Search for the cell housing the specified text and yield its [x, y] center coordinate. 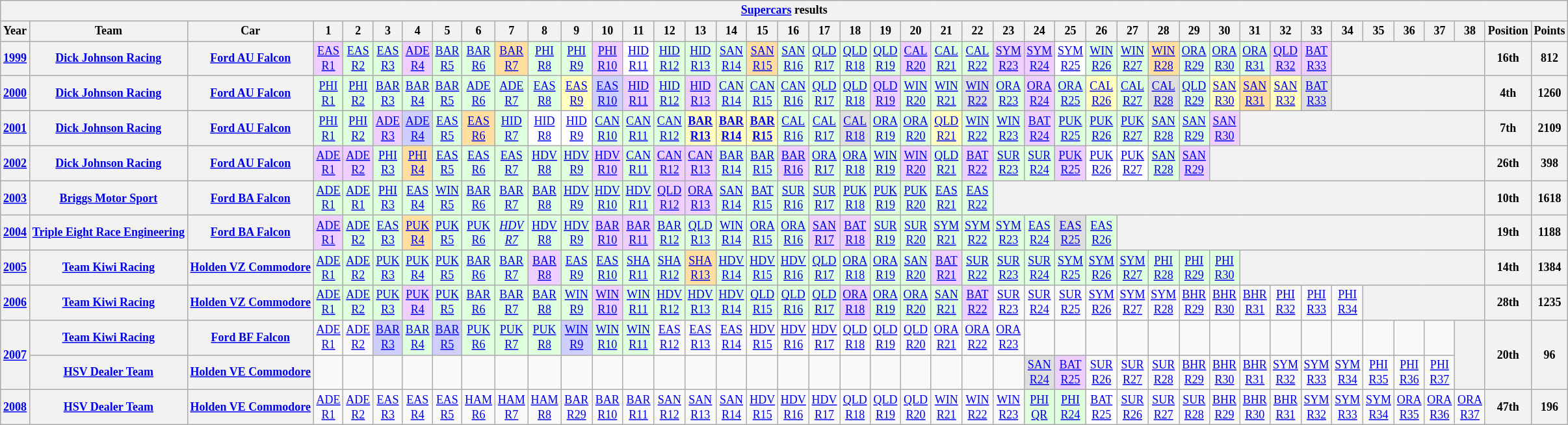
EASR9 [577, 268]
CAL R20 [915, 58]
1188 [1550, 233]
6 [478, 31]
32 [1286, 31]
EAS R1 [328, 58]
ADE R7 [511, 94]
WIN R26 [1101, 58]
10th [1508, 198]
Ford BF Falcon [250, 337]
WINR23 [1008, 407]
Points [1550, 31]
PHIR24 [1071, 407]
PHI R8 [545, 58]
SANR21 [947, 303]
ORAR23 [1008, 337]
Car [250, 31]
PUKR8 [545, 337]
SURR19 [885, 233]
ORA R25 [1071, 94]
SANR12 [670, 407]
CAN R16 [794, 94]
20th [1508, 355]
12 [670, 31]
SAN R28 [1164, 128]
BARR15 [763, 163]
2001 [16, 128]
EAS R8 [545, 94]
BAR R6 [478, 58]
EASR26 [1101, 233]
ADE R6 [478, 94]
EASR12 [670, 337]
CAN R12 [670, 128]
PHIR32 [1286, 303]
Supercars results [784, 10]
SURR22 [978, 268]
SYM R24 [1039, 58]
23 [1008, 31]
14th [1508, 268]
QLDR16 [794, 303]
HAMR8 [545, 407]
HID R8 [545, 128]
HDVR12 [670, 303]
BAR R4 [417, 94]
PUK R27 [1132, 128]
Year [16, 31]
QLDR12 [670, 198]
PUKR19 [885, 198]
30 [1225, 31]
SANR20 [915, 268]
ORA R30 [1225, 58]
96 [1550, 355]
EAS R6 [478, 128]
PUKR27 [1132, 163]
HID R9 [577, 128]
812 [1550, 58]
2003 [16, 198]
CAN R11 [638, 128]
22 [978, 31]
EAS R2 [358, 58]
2 [358, 31]
WIN R28 [1164, 58]
PHI R9 [577, 58]
PHIQR [1039, 407]
21 [947, 31]
8 [545, 31]
27 [1132, 31]
BAR R14 [731, 128]
Briggs Motor Sport [108, 198]
BAR R13 [701, 128]
28 [1164, 31]
1235 [1550, 303]
SAN R31 [1255, 94]
PHIR29 [1195, 268]
ORA R19 [885, 128]
33 [1316, 31]
QLDR15 [763, 303]
10 [607, 31]
9 [577, 31]
WINR5 [447, 198]
SHAR12 [670, 268]
EAS R3 [388, 58]
SAN R16 [794, 58]
26th [1508, 163]
SURR16 [794, 198]
29 [1195, 31]
2008 [16, 407]
WINR14 [731, 233]
BARR14 [731, 163]
CAL R17 [824, 128]
24 [1039, 31]
SYM R25 [1071, 58]
ORA R24 [1039, 94]
SANR13 [701, 407]
16 [794, 31]
ORAR17 [824, 163]
SANR24 [1039, 372]
EASR21 [947, 198]
SAN R15 [763, 58]
EASR24 [1039, 233]
1260 [1550, 94]
16th [1508, 58]
SHAR11 [638, 268]
2007 [16, 355]
SURR20 [915, 233]
2006 [16, 303]
CAN R10 [607, 128]
EAS R5 [447, 128]
WINR19 [885, 163]
SANR29 [1195, 163]
2000 [16, 94]
Triple Eight Race Engineering [108, 233]
CANR11 [638, 163]
HAMR6 [478, 407]
QLD R32 [1286, 58]
EASR22 [978, 198]
ORAR35 [1409, 407]
SURR17 [824, 198]
QLD R21 [947, 128]
28th [1508, 303]
PHIR30 [1225, 268]
ORAR22 [978, 337]
2004 [16, 233]
1384 [1550, 268]
QLD R29 [1195, 94]
196 [1550, 407]
WIN R23 [1008, 128]
ORAR13 [701, 198]
7 [511, 31]
31 [1255, 31]
EASR6 [478, 163]
SAN R14 [731, 58]
HDVR11 [638, 198]
38 [1470, 31]
HID R7 [511, 128]
SYMR25 [1071, 268]
CAN R15 [763, 94]
1999 [16, 58]
36 [1409, 31]
5 [447, 31]
PUK R26 [1101, 128]
4 [417, 31]
CAL R27 [1132, 94]
BATR21 [947, 268]
ORAR15 [763, 233]
34 [1348, 31]
398 [1550, 163]
ORA R20 [915, 128]
EASR14 [731, 337]
CAL R28 [1164, 94]
SYMR21 [947, 233]
CAL R18 [856, 128]
WIN R21 [947, 94]
ADE R3 [388, 128]
2109 [1550, 128]
BARR16 [794, 163]
HDVR13 [701, 303]
19th [1508, 233]
17 [824, 31]
1 [328, 31]
19 [885, 31]
PHIR28 [1164, 268]
PHIR33 [1316, 303]
ORAR36 [1439, 407]
Team [108, 31]
PUKR26 [1101, 163]
35 [1379, 31]
BARR29 [577, 407]
BAR R3 [388, 94]
15 [763, 31]
PHIR35 [1379, 372]
PUKR20 [915, 198]
PHIR36 [1409, 372]
ORAR20 [915, 303]
3 [388, 31]
CAL R22 [978, 58]
SANR28 [1164, 163]
26 [1101, 31]
SYM R23 [1008, 58]
PHIR34 [1348, 303]
ORA R23 [1008, 94]
CAN R14 [731, 94]
11 [638, 31]
PHIR37 [1439, 372]
SAN R29 [1195, 128]
BATR18 [856, 233]
37 [1439, 31]
ORAR37 [1470, 407]
BARR5 [447, 337]
EASR13 [701, 337]
WINR22 [978, 407]
CAL R21 [947, 58]
WIN R20 [915, 94]
SYMR28 [1164, 303]
EASR7 [511, 163]
13 [701, 31]
PUKR7 [511, 337]
BARR12 [670, 233]
HAMR7 [511, 407]
HDVR7 [511, 233]
20 [915, 31]
PHIR4 [417, 163]
ORA R31 [1255, 58]
QLDR21 [947, 163]
7th [1508, 128]
1618 [1550, 198]
PHI R10 [607, 58]
CAL R26 [1101, 94]
14 [731, 31]
EAS R9 [577, 94]
CANR13 [701, 163]
25 [1071, 31]
BATR15 [763, 198]
WINR20 [915, 163]
BAT R24 [1039, 128]
4th [1508, 94]
SYMR23 [1008, 233]
BARR4 [417, 337]
SURR25 [1071, 303]
SANR17 [824, 233]
CANR12 [670, 163]
SYMR22 [978, 233]
SAN R32 [1286, 94]
2005 [16, 268]
QLDR13 [701, 233]
18 [856, 31]
47th [1508, 407]
PUKR25 [1071, 163]
EASR25 [1071, 233]
ORAR16 [794, 233]
SHAR13 [701, 268]
BAR R7 [511, 58]
2002 [16, 163]
EAS R10 [607, 94]
Position [1508, 31]
CAL R16 [794, 128]
WINR21 [947, 407]
BARR3 [388, 337]
PUK R25 [1071, 128]
EASR10 [607, 268]
BAR R15 [763, 128]
PUKR18 [856, 198]
ORA R29 [1195, 58]
WIN R27 [1132, 58]
ORAR21 [947, 337]
